Pinpoint the cell where the given text exists, returning its (x, y) midpoint coordinate. 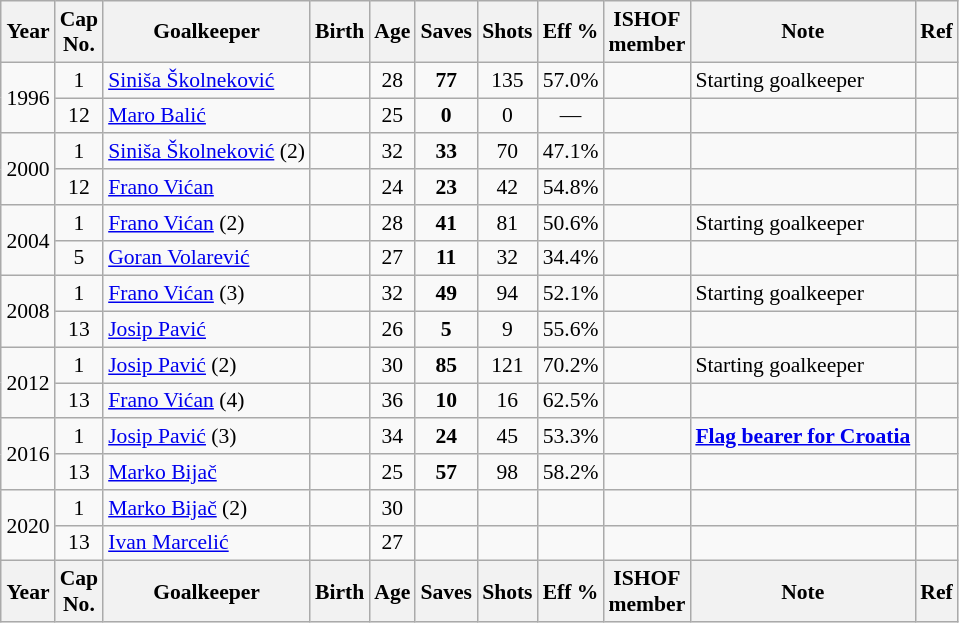
Josip Pavić (3) (206, 437)
58.2% (571, 472)
10 (446, 401)
42 (508, 187)
52.1% (571, 294)
2008 (28, 312)
9 (508, 330)
45 (508, 437)
98 (508, 472)
— (571, 116)
81 (508, 223)
Flag bearer for Croatia (802, 437)
50.6% (571, 223)
53.3% (571, 437)
36 (392, 401)
23 (446, 187)
77 (446, 80)
54.8% (571, 187)
Frano Vićan (2) (206, 223)
33 (446, 152)
70 (508, 152)
2020 (28, 526)
49 (446, 294)
Frano Vićan (4) (206, 401)
Frano Vićan (3) (206, 294)
Marko Bijač (206, 472)
135 (508, 80)
Maro Balić (206, 116)
47.1% (571, 152)
26 (392, 330)
41 (446, 223)
57 (446, 472)
16 (508, 401)
2004 (28, 240)
70.2% (571, 365)
Ivan Marcelić (206, 543)
1996 (28, 98)
34 (392, 437)
2016 (28, 454)
85 (446, 365)
34.4% (571, 258)
55.6% (571, 330)
62.5% (571, 401)
57.0% (571, 80)
Josip Pavić (206, 330)
Frano Vićan (206, 187)
2000 (28, 170)
Siniša Školneković (2) (206, 152)
11 (446, 258)
94 (508, 294)
121 (508, 365)
2012 (28, 382)
Siniša Školneković (206, 80)
Josip Pavić (2) (206, 365)
Marko Bijač (2) (206, 508)
Goran Volarević (206, 258)
